Capture the cell that displays the provided text and extract its (X, Y) central coordinate. 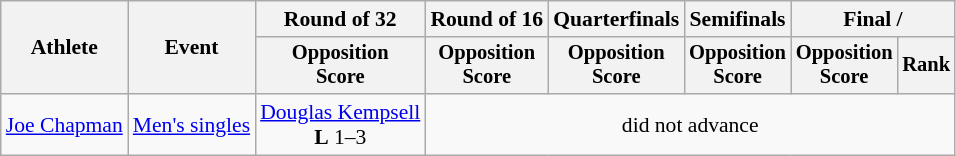
Final / (873, 19)
Event (192, 48)
did not advance (690, 124)
Quarterfinals (616, 19)
Round of 32 (340, 19)
Rank (926, 66)
Round of 16 (486, 19)
Douglas KempsellL 1–3 (340, 124)
Athlete (64, 48)
Semifinals (738, 19)
Men's singles (192, 124)
Joe Chapman (64, 124)
